Identify which cell holds the provided text, then report its [X, Y] central coordinate. 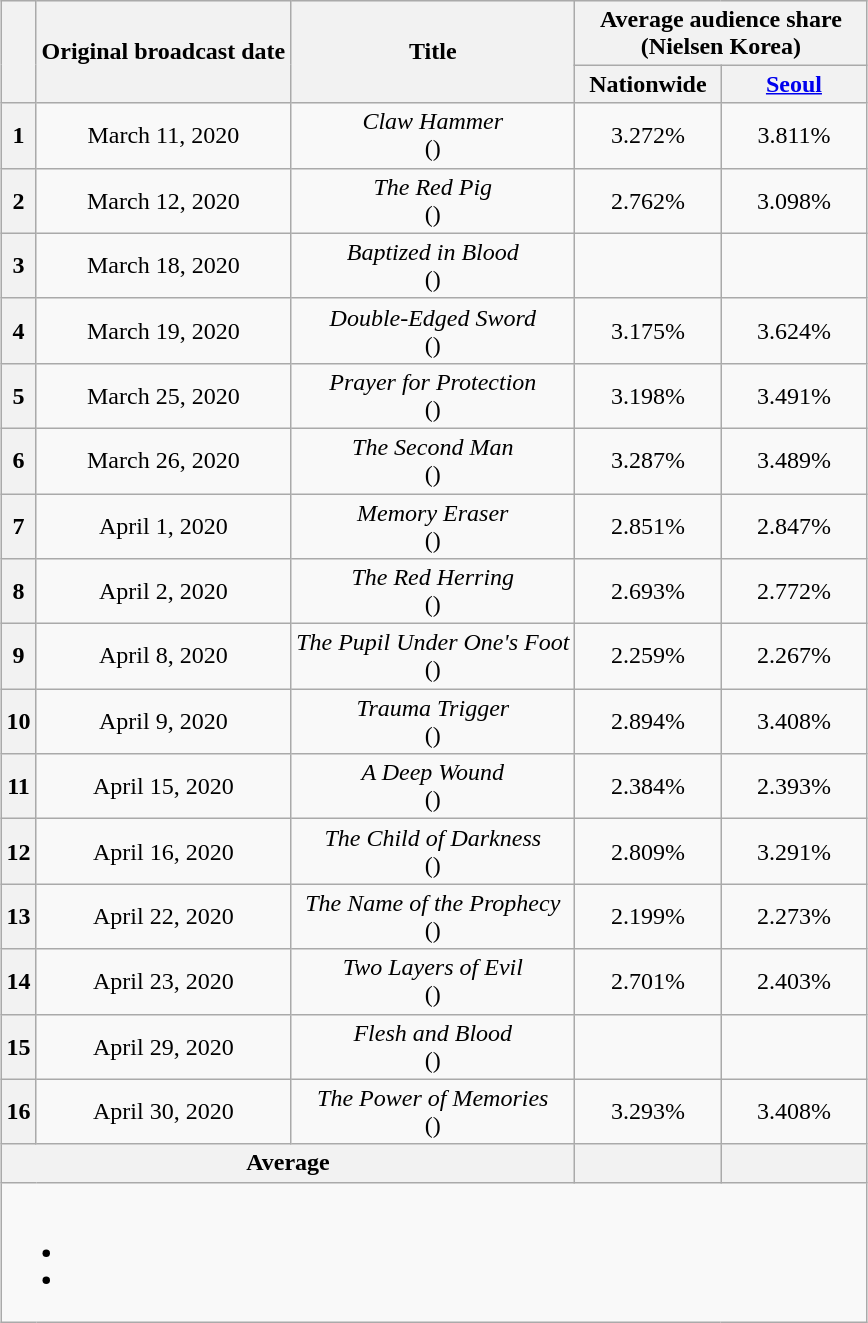
Average audience share(Nielsen Korea) [721, 32]
2.772% [794, 592]
March 18, 2020 [164, 266]
Trauma Trigger() [433, 722]
Original broadcast date [164, 52]
March 26, 2020 [164, 460]
March 25, 2020 [164, 396]
Memory Eraser() [433, 526]
The Power of Memories() [433, 1112]
2.384% [648, 786]
16 [18, 1112]
3 [18, 266]
2 [18, 200]
4 [18, 330]
9 [18, 656]
Baptized in Blood() [433, 266]
April 16, 2020 [164, 852]
2.693% [648, 592]
Flesh and Blood() [433, 1046]
April 9, 2020 [164, 722]
March 11, 2020 [164, 136]
3.811% [794, 136]
3.291% [794, 852]
The Red Herring () [433, 592]
6 [18, 460]
2.851% [648, 526]
Two Layers of Evil() [433, 982]
1 [18, 136]
April 30, 2020 [164, 1112]
2.894% [648, 722]
Average [288, 1163]
April 15, 2020 [164, 786]
The Name of the Prophecy() [433, 916]
3.175% [648, 330]
13 [18, 916]
5 [18, 396]
A Deep Wound() [433, 786]
15 [18, 1046]
Nationwide [648, 84]
2.403% [794, 982]
10 [18, 722]
3.198% [648, 396]
2.701% [648, 982]
3.293% [648, 1112]
April 29, 2020 [164, 1046]
The Red Pig() [433, 200]
The Pupil Under One's Foot() [433, 656]
The Second Man() [433, 460]
March 12, 2020 [164, 200]
3.491% [794, 396]
2.259% [648, 656]
March 19, 2020 [164, 330]
April 23, 2020 [164, 982]
3.272% [648, 136]
2.809% [648, 852]
April 2, 2020 [164, 592]
Seoul [794, 84]
April 22, 2020 [164, 916]
2.393% [794, 786]
Double-Edged Sword() [433, 330]
April 1, 2020 [164, 526]
2.273% [794, 916]
12 [18, 852]
April 8, 2020 [164, 656]
14 [18, 982]
Claw Hammer() [433, 136]
Title [433, 52]
3.287% [648, 460]
2.847% [794, 526]
3.624% [794, 330]
3.098% [794, 200]
3.489% [794, 460]
2.199% [648, 916]
8 [18, 592]
11 [18, 786]
The Child of Darkness() [433, 852]
2.762% [648, 200]
2.267% [794, 656]
Prayer for Protection() [433, 396]
7 [18, 526]
